Detect which cell encompasses the target text, then output its (x, y) center coordinate. 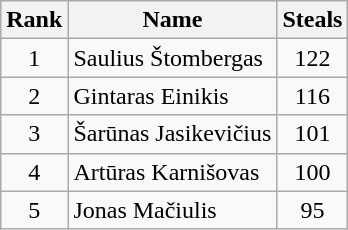
Steals (312, 20)
Šarūnas Jasikevičius (172, 134)
5 (34, 210)
100 (312, 172)
3 (34, 134)
Jonas Mačiulis (172, 210)
Rank (34, 20)
4 (34, 172)
122 (312, 58)
95 (312, 210)
101 (312, 134)
Artūras Karnišovas (172, 172)
Gintaras Einikis (172, 96)
116 (312, 96)
1 (34, 58)
2 (34, 96)
Name (172, 20)
Saulius Štombergas (172, 58)
